Detect which cell encompasses the target text, then output its (X, Y) center coordinate. 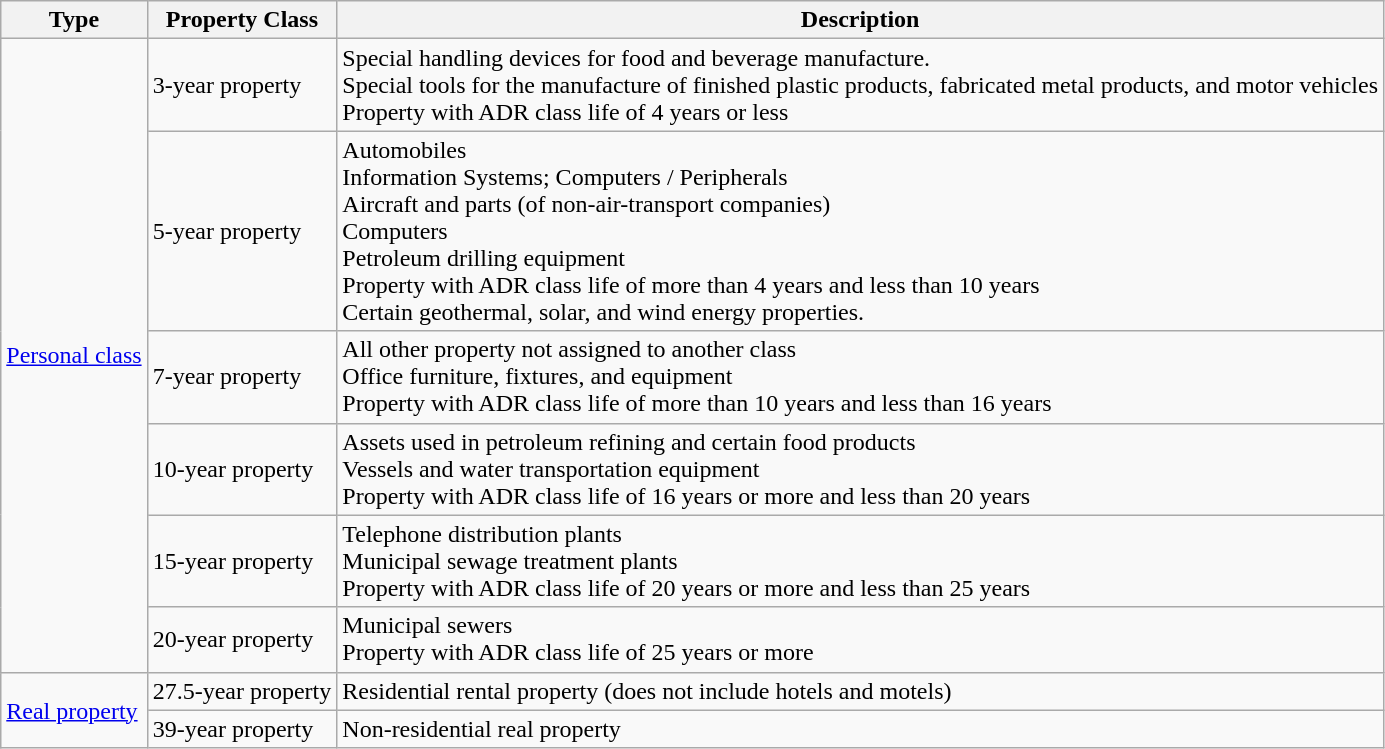
Municipal sewersProperty with ADR class life of 25 years or more (860, 640)
Non-residential real property (860, 729)
Personal class (74, 356)
7-year property (242, 377)
Telephone distribution plantsMunicipal sewage treatment plantsProperty with ADR class life of 20 years or more and less than 25 years (860, 561)
3-year property (242, 85)
15-year property (242, 561)
Description (860, 20)
20-year property (242, 640)
39-year property (242, 729)
Type (74, 20)
27.5-year property (242, 691)
Real property (74, 710)
Property Class (242, 20)
Residential rental property (does not include hotels and motels) (860, 691)
5-year property (242, 231)
10-year property (242, 469)
